Pinpoint the cell where the given text exists, returning its (X, Y) midpoint coordinate. 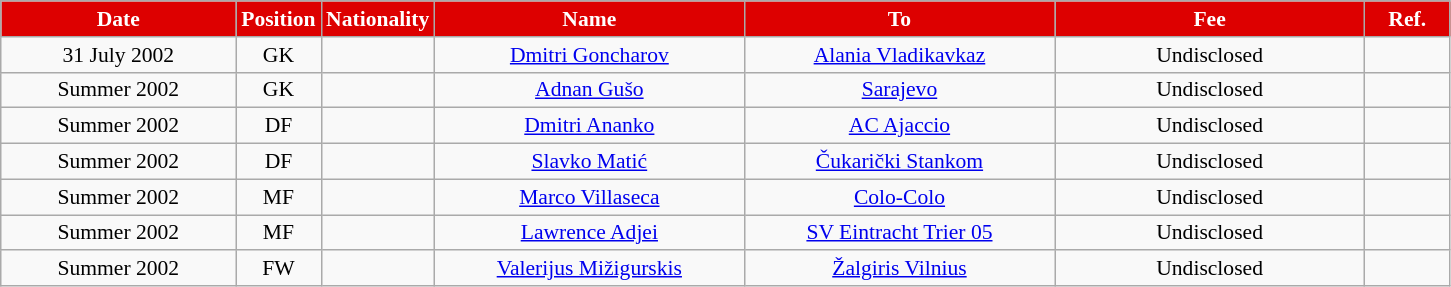
SV Eintracht Trier 05 (899, 233)
Nationality (378, 19)
To (899, 19)
Lawrence Adjei (589, 233)
FW (278, 269)
Dmitri Ananko (589, 126)
Žalgiris Vilnius (899, 269)
Position (278, 19)
Valerijus Mižigurskis (589, 269)
31 July 2002 (118, 55)
Name (589, 19)
Dmitri Goncharov (589, 55)
Sarajevo (899, 90)
Ref. (1408, 19)
Marco Villaseca (589, 197)
Alania Vladikavkaz (899, 55)
AC Ajaccio (899, 126)
Slavko Matić (589, 162)
Date (118, 19)
Adnan Gušo (589, 90)
Čukarički Stankom (899, 162)
Colo-Colo (899, 197)
Fee (1210, 19)
